Return (X, Y) of the center of cell containing provided text 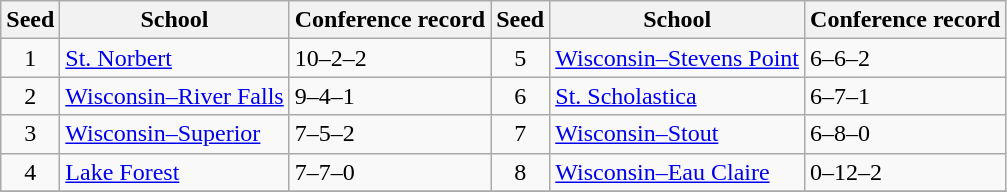
Wisconsin–Stevens Point (678, 58)
Wisconsin–Eau Claire (678, 172)
Wisconsin–Stout (678, 134)
6–6–2 (906, 58)
7–7–0 (390, 172)
8 (520, 172)
10–2–2 (390, 58)
Wisconsin–River Falls (174, 96)
7 (520, 134)
9–4–1 (390, 96)
Wisconsin–Superior (174, 134)
2 (30, 96)
0–12–2 (906, 172)
6 (520, 96)
6–8–0 (906, 134)
St. Norbert (174, 58)
5 (520, 58)
Lake Forest (174, 172)
St. Scholastica (678, 96)
3 (30, 134)
1 (30, 58)
6–7–1 (906, 96)
7–5–2 (390, 134)
4 (30, 172)
